From the cell containing the given text, extract its center point as (X, Y) coordinate. 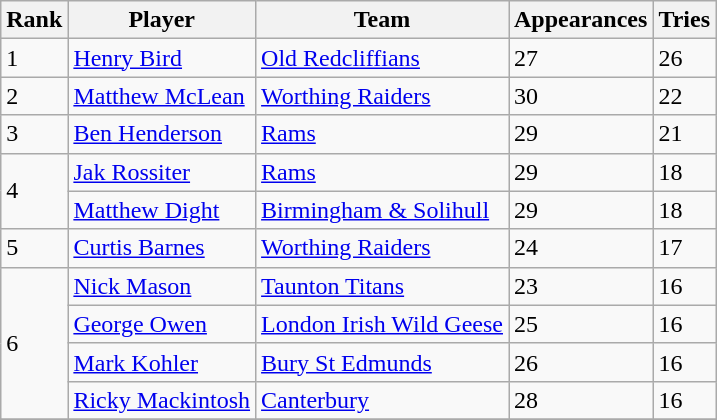
Appearances (580, 20)
2 (34, 96)
Canterbury (382, 400)
Matthew Dight (162, 210)
4 (34, 191)
Rank (34, 20)
28 (580, 400)
1 (34, 58)
Tries (684, 20)
24 (580, 248)
25 (580, 324)
6 (34, 343)
3 (34, 134)
23 (580, 286)
Nick Mason (162, 286)
Taunton Titans (382, 286)
17 (684, 248)
Ben Henderson (162, 134)
27 (580, 58)
Old Redcliffians (382, 58)
Henry Bird (162, 58)
Birmingham & Solihull (382, 210)
Bury St Edmunds (382, 362)
Jak Rossiter (162, 172)
Team (382, 20)
21 (684, 134)
22 (684, 96)
London Irish Wild Geese (382, 324)
Matthew McLean (162, 96)
Ricky Mackintosh (162, 400)
Curtis Barnes (162, 248)
30 (580, 96)
Mark Kohler (162, 362)
Player (162, 20)
George Owen (162, 324)
5 (34, 248)
